From the cell containing the given text, extract its center point as (x, y) coordinate. 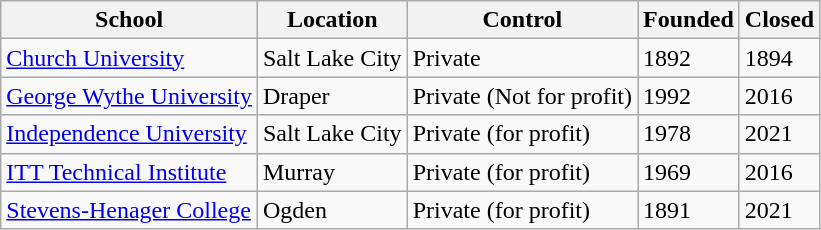
1892 (689, 58)
George Wythe University (130, 96)
Stevens-Henager College (130, 210)
Church University (130, 58)
Location (332, 20)
Murray (332, 172)
Private (Not for profit) (522, 96)
Draper (332, 96)
ITT Technical Institute (130, 172)
Founded (689, 20)
1992 (689, 96)
1969 (689, 172)
1978 (689, 134)
School (130, 20)
Ogden (332, 210)
1894 (779, 58)
Independence University (130, 134)
Control (522, 20)
Closed (779, 20)
1891 (689, 210)
Private (522, 58)
